Scan for the cell matching the given text and deliver its [x, y] coordinate at center. 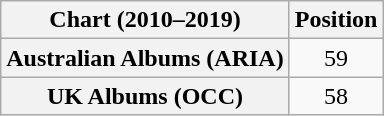
58 [336, 96]
Position [336, 20]
Australian Albums (ARIA) [145, 58]
59 [336, 58]
Chart (2010–2019) [145, 20]
UK Albums (OCC) [145, 96]
